Provide the (x, y) coordinate of the cell's center where the given text is located.  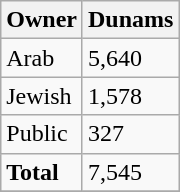
Total (42, 172)
1,578 (130, 96)
7,545 (130, 172)
Public (42, 134)
Dunams (130, 20)
Arab (42, 58)
5,640 (130, 58)
Jewish (42, 96)
Owner (42, 20)
327 (130, 134)
